Find where the given text appears and provide that cell's center as [X, Y] coordinate. 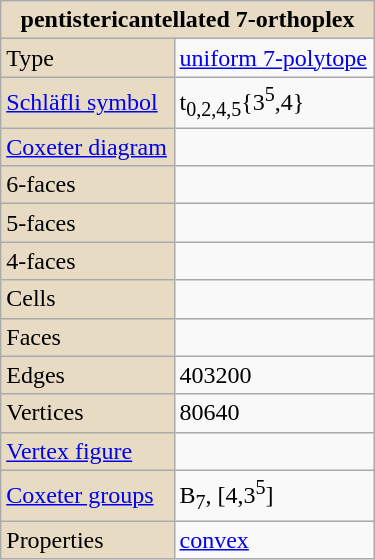
Cells [88, 299]
Schläfli symbol [88, 102]
Faces [88, 337]
t0,2,4,5{35,4} [274, 102]
convex [274, 540]
6-faces [88, 185]
Vertices [88, 413]
5-faces [88, 223]
403200 [274, 375]
Properties [88, 540]
uniform 7-polytope [274, 58]
pentistericantellated 7-orthoplex [188, 20]
B7, [4,35] [274, 496]
Edges [88, 375]
4-faces [88, 261]
Coxeter diagram [88, 147]
Vertex figure [88, 451]
80640 [274, 413]
Coxeter groups [88, 496]
Type [88, 58]
